Identify which cell holds the provided text, then report its [X, Y] central coordinate. 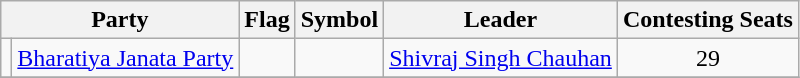
29 [708, 58]
Flag [267, 20]
Leader [501, 20]
Symbol [339, 20]
Shivraj Singh Chauhan [501, 58]
Party [120, 20]
Contesting Seats [708, 20]
Bharatiya Janata Party [126, 58]
